Scan for the cell matching the given text and deliver its (X, Y) coordinate at center. 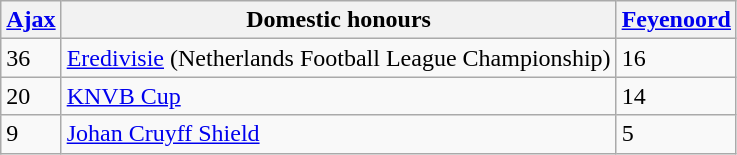
Eredivisie (Netherlands Football League Championship) (338, 58)
KNVB Cup (338, 96)
Feyenoord (676, 20)
9 (31, 134)
Ajax (31, 20)
Johan Cruyff Shield (338, 134)
16 (676, 58)
14 (676, 96)
36 (31, 58)
5 (676, 134)
20 (31, 96)
Domestic honours (338, 20)
